Output the [x, y] coordinate of the center of the cell containing the given text.  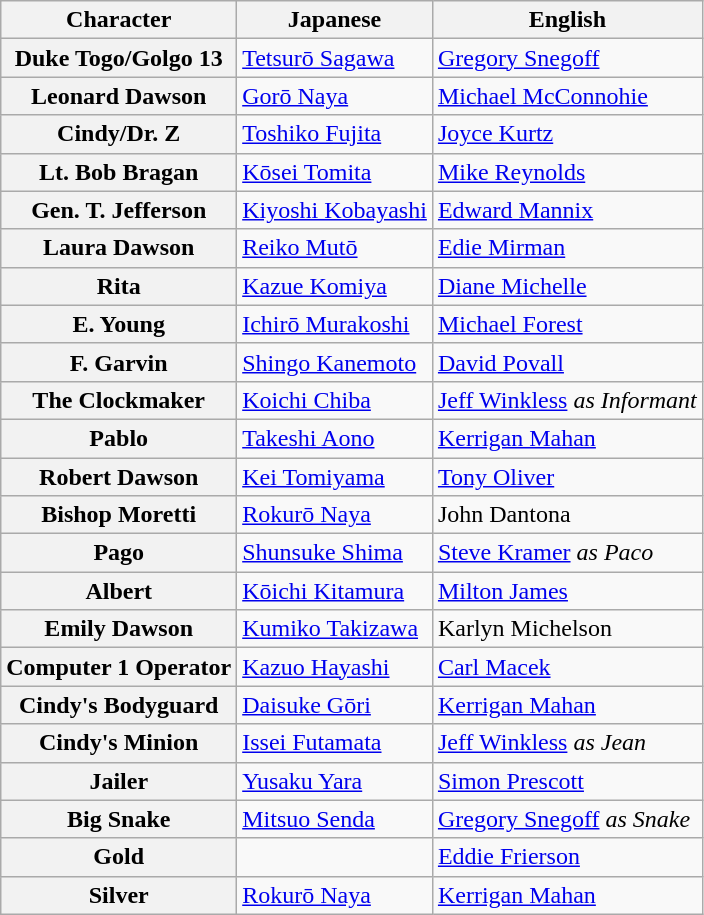
Koichi Chiba [335, 400]
E. Young [119, 324]
Gregory Snegoff as Snake [567, 819]
Character [119, 20]
Japanese [335, 20]
Diane Michelle [567, 286]
Gorō Naya [335, 96]
Edie Mirman [567, 248]
Kazue Komiya [335, 286]
Computer 1 Operator [119, 667]
Cindy's Minion [119, 743]
Jeff Winkless as Informant [567, 400]
Duke Togo/Golgo 13 [119, 58]
English [567, 20]
Joyce Kurtz [567, 134]
Kōsei Tomita [335, 172]
Shingo Kanemoto [335, 362]
Kazuo Hayashi [335, 667]
Silver [119, 895]
Daisuke Gōri [335, 705]
Emily Dawson [119, 629]
Simon Prescott [567, 781]
Reiko Mutō [335, 248]
Takeshi Aono [335, 438]
Rita [119, 286]
Lt. Bob Bragan [119, 172]
Pablo [119, 438]
Kei Tomiyama [335, 477]
Ichirō Murakoshi [335, 324]
Edward Mannix [567, 210]
Michael Forest [567, 324]
Yusaku Yara [335, 781]
Shunsuke Shima [335, 553]
Gen. T. Jefferson [119, 210]
Tetsurō Sagawa [335, 58]
Tony Oliver [567, 477]
Albert [119, 591]
Jeff Winkless as Jean [567, 743]
Karlyn Michelson [567, 629]
Leonard Dawson [119, 96]
Steve Kramer as Paco [567, 553]
Toshiko Fujita [335, 134]
Milton James [567, 591]
Big Snake [119, 819]
Bishop Moretti [119, 515]
Gregory Snegoff [567, 58]
John Dantona [567, 515]
Cindy's Bodyguard [119, 705]
Michael McConnohie [567, 96]
Issei Futamata [335, 743]
David Povall [567, 362]
Laura Dawson [119, 248]
Cindy/Dr. Z [119, 134]
Mike Reynolds [567, 172]
Kōichi Kitamura [335, 591]
Robert Dawson [119, 477]
F. Garvin [119, 362]
Gold [119, 857]
Mitsuo Senda [335, 819]
Eddie Frierson [567, 857]
The Clockmaker [119, 400]
Jailer [119, 781]
Kiyoshi Kobayashi [335, 210]
Carl Macek [567, 667]
Kumiko Takizawa [335, 629]
Pago [119, 553]
